Find where the given text appears and provide that cell's center as [x, y] coordinate. 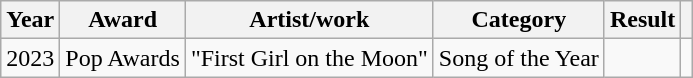
Year [30, 20]
"First Girl on the Moon" [309, 58]
Pop Awards [123, 58]
Award [123, 20]
Result [642, 20]
Category [518, 20]
2023 [30, 58]
Artist/work [309, 20]
Song of the Year [518, 58]
